From the cell containing the given text, extract its center point as (x, y) coordinate. 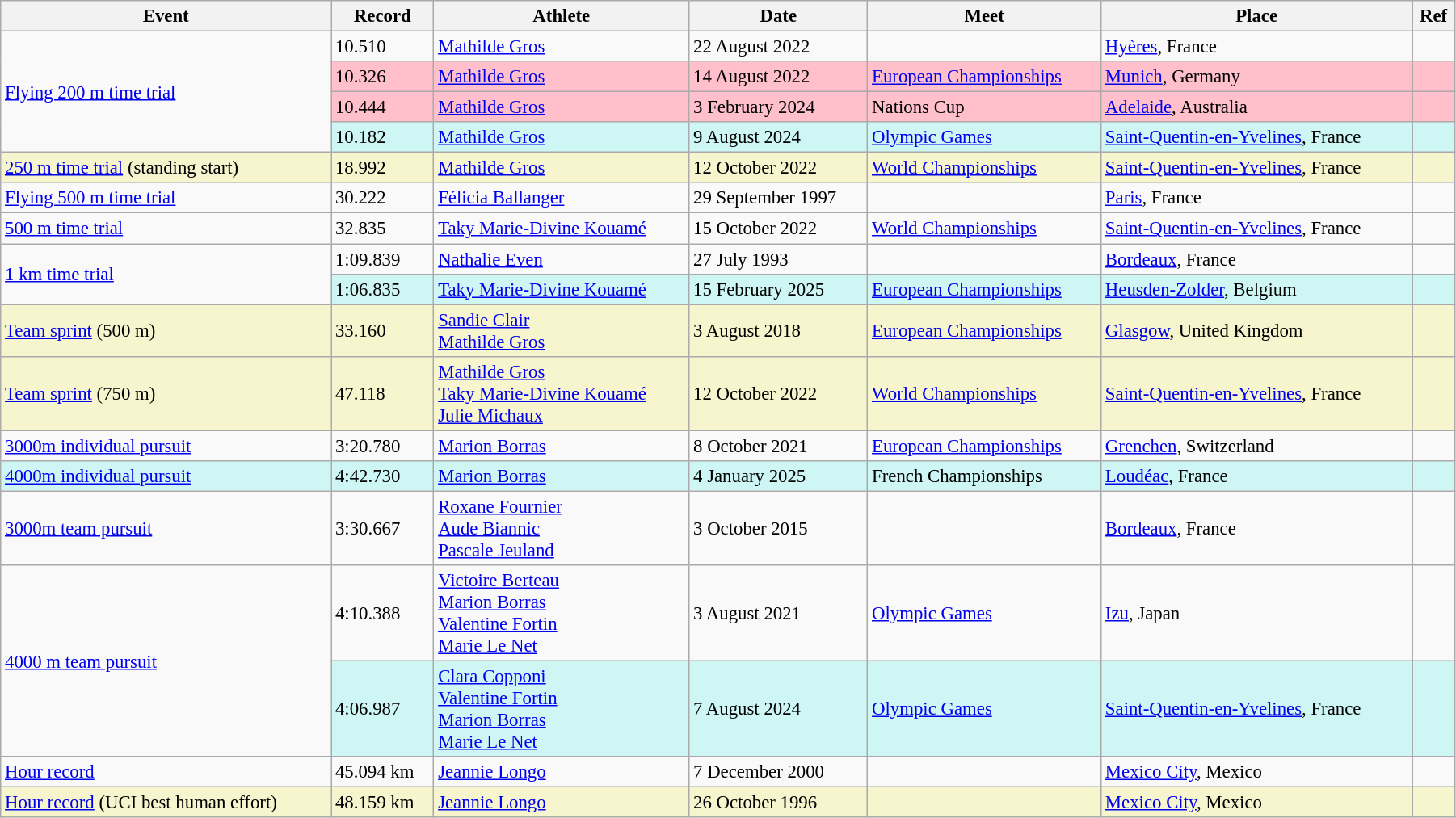
Meet (984, 16)
Heusden-Zolder, Belgium (1257, 289)
1:09.839 (383, 259)
Nations Cup (984, 107)
Athlete (562, 16)
Paris, France (1257, 198)
Flying 500 m time trial (166, 198)
48.159 km (383, 803)
15 October 2022 (779, 229)
Félicia Ballanger (562, 198)
Hour record (166, 772)
14 August 2022 (779, 77)
Adelaide, Australia (1257, 107)
4000 m team pursuit (166, 661)
33.160 (383, 331)
Flying 200 m time trial (166, 92)
French Championships (984, 476)
250 m time trial (standing start) (166, 168)
4:10.388 (383, 614)
Place (1257, 16)
Team sprint (750 m) (166, 393)
Munich, Germany (1257, 77)
45.094 km (383, 772)
Event (166, 16)
18.992 (383, 168)
Victoire BerteauMarion BorrasValentine FortinMarie Le Net (562, 614)
26 October 1996 (779, 803)
1:06.835 (383, 289)
Clara CopponiValentine FortinMarion BorrasMarie Le Net (562, 709)
30.222 (383, 198)
Glasgow, United Kingdom (1257, 331)
3:20.780 (383, 446)
7 August 2024 (779, 709)
10.182 (383, 137)
29 September 1997 (779, 198)
10.444 (383, 107)
4:06.987 (383, 709)
22 August 2022 (779, 47)
3 August 2021 (779, 614)
Hour record (UCI best human effort) (166, 803)
Date (779, 16)
3:30.667 (383, 528)
Grenchen, Switzerland (1257, 446)
10.326 (383, 77)
3 August 2018 (779, 331)
Roxane FournierAude BiannicPascale Jeuland (562, 528)
Sandie ClairMathilde Gros (562, 331)
4000m individual pursuit (166, 476)
8 October 2021 (779, 446)
7 December 2000 (779, 772)
Team sprint (500 m) (166, 331)
Ref (1433, 16)
3 October 2015 (779, 528)
Mathilde GrosTaky Marie-Divine KouaméJulie Michaux (562, 393)
Nathalie Even (562, 259)
3000m individual pursuit (166, 446)
27 July 1993 (779, 259)
15 February 2025 (779, 289)
10.510 (383, 47)
3000m team pursuit (166, 528)
47.118 (383, 393)
Izu, Japan (1257, 614)
Loudéac, France (1257, 476)
4 January 2025 (779, 476)
9 August 2024 (779, 137)
3 February 2024 (779, 107)
Record (383, 16)
500 m time trial (166, 229)
32.835 (383, 229)
4:42.730 (383, 476)
Hyères, France (1257, 47)
1 km time trial (166, 275)
